Capture the cell that displays the provided text and extract its [x, y] central coordinate. 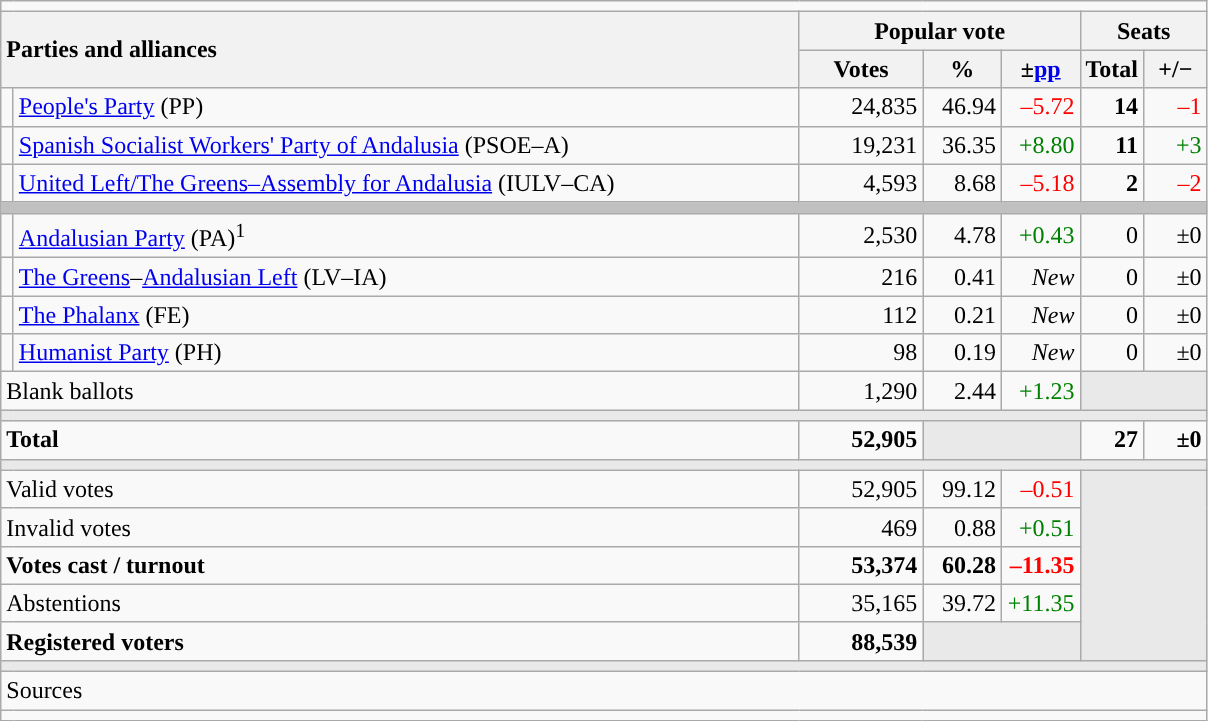
Parties and alliances [400, 50]
Sources [604, 691]
Spanish Socialist Workers' Party of Andalusia (PSOE–A) [406, 145]
98 [861, 353]
±pp [1040, 69]
39.72 [962, 603]
27 [1112, 440]
% [962, 69]
35,165 [861, 603]
4,593 [861, 183]
19,231 [861, 145]
Invalid votes [400, 527]
2,530 [861, 236]
–1 [1176, 107]
2 [1112, 183]
8.68 [962, 183]
–11.35 [1040, 565]
+3 [1176, 145]
88,539 [861, 641]
–0.51 [1040, 489]
53,374 [861, 565]
Abstentions [400, 603]
11 [1112, 145]
469 [861, 527]
+/− [1176, 69]
46.94 [962, 107]
The Greens–Andalusian Left (LV–IA) [406, 277]
36.35 [962, 145]
+1.23 [1040, 391]
0.41 [962, 277]
Registered voters [400, 641]
–5.72 [1040, 107]
2.44 [962, 391]
United Left/The Greens–Assembly for Andalusia (IULV–CA) [406, 183]
216 [861, 277]
0.19 [962, 353]
112 [861, 315]
0.21 [962, 315]
99.12 [962, 489]
+0.51 [1040, 527]
Blank ballots [400, 391]
Votes cast / turnout [400, 565]
+0.43 [1040, 236]
14 [1112, 107]
0.88 [962, 527]
–2 [1176, 183]
Humanist Party (PH) [406, 353]
Votes [861, 69]
1,290 [861, 391]
The Phalanx (FE) [406, 315]
Valid votes [400, 489]
Seats [1144, 31]
+8.80 [1040, 145]
Popular vote [940, 31]
60.28 [962, 565]
People's Party (PP) [406, 107]
Andalusian Party (PA)1 [406, 236]
–5.18 [1040, 183]
4.78 [962, 236]
+11.35 [1040, 603]
24,835 [861, 107]
